Extract the (X, Y) coordinate from the center of the cell holding the provided text.  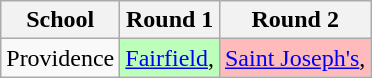
Round 1 (170, 20)
Saint Joseph's, (294, 58)
Fairfield, (170, 58)
Providence (60, 58)
Round 2 (294, 20)
School (60, 20)
